Return the [x, y] coordinate for the center point of the cell that contains the specified text.  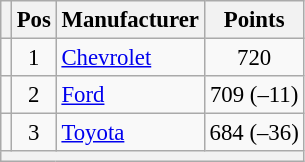
1 [34, 58]
Toyota [130, 133]
684 (–36) [254, 133]
Pos [34, 20]
Points [254, 20]
720 [254, 58]
709 (–11) [254, 95]
Manufacturer [130, 20]
3 [34, 133]
Ford [130, 95]
Chevrolet [130, 58]
2 [34, 95]
